Return [X, Y] of the center of cell containing provided text 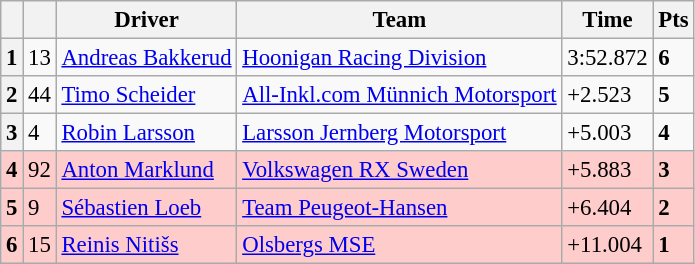
+6.404 [608, 208]
+5.883 [608, 170]
Pts [674, 20]
Anton Marklund [146, 170]
Reinis Nitišs [146, 245]
All-Inkl.com Münnich Motorsport [400, 95]
+5.003 [608, 133]
Andreas Bakkerud [146, 58]
Time [608, 20]
Team Peugeot-Hansen [400, 208]
Hoonigan Racing Division [400, 58]
13 [40, 58]
Robin Larsson [146, 133]
Larsson Jernberg Motorsport [400, 133]
44 [40, 95]
92 [40, 170]
Timo Scheider [146, 95]
Sébastien Loeb [146, 208]
Olsbergs MSE [400, 245]
Team [400, 20]
3:52.872 [608, 58]
+11.004 [608, 245]
Volkswagen RX Sweden [400, 170]
Driver [146, 20]
9 [40, 208]
15 [40, 245]
+2.523 [608, 95]
